For the text-containing cell, return its midpoint in (x, y) coordinate format. 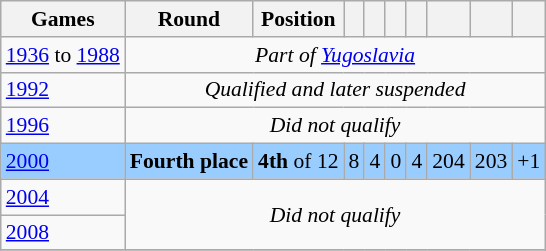
203 (492, 162)
2008 (63, 233)
Part of Yugoslavia (336, 55)
Round (189, 19)
1996 (63, 126)
2004 (63, 197)
2000 (63, 162)
+1 (528, 162)
1992 (63, 90)
Position (298, 19)
0 (396, 162)
4th of 12 (298, 162)
8 (354, 162)
204 (448, 162)
Fourth place (189, 162)
Games (63, 19)
Qualified and later suspended (336, 90)
1936 to 1988 (63, 55)
